Pinpoint the cell where the given text exists, returning its (x, y) midpoint coordinate. 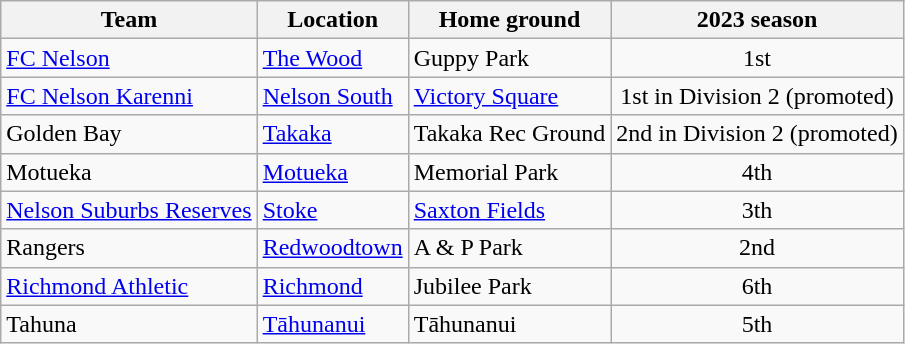
Team (129, 20)
Location (332, 20)
The Wood (332, 58)
1st (757, 58)
2nd in Division 2 (promoted) (757, 134)
4th (757, 172)
Golden Bay (129, 134)
6th (757, 286)
Takaka (332, 134)
FC Nelson Karenni (129, 96)
Nelson Suburbs Reserves (129, 210)
5th (757, 324)
Jubilee Park (510, 286)
Stoke (332, 210)
FC Nelson (129, 58)
2023 season (757, 20)
Tahuna (129, 324)
Redwoodtown (332, 248)
Nelson South (332, 96)
A & P Park (510, 248)
Saxton Fields (510, 210)
1st in Division 2 (promoted) (757, 96)
Takaka Rec Ground (510, 134)
Victory Square (510, 96)
3th (757, 210)
2nd (757, 248)
Memorial Park (510, 172)
Rangers (129, 248)
Richmond (332, 286)
Guppy Park (510, 58)
Richmond Athletic (129, 286)
Home ground (510, 20)
